Detect which cell encompasses the target text, then output its (X, Y) center coordinate. 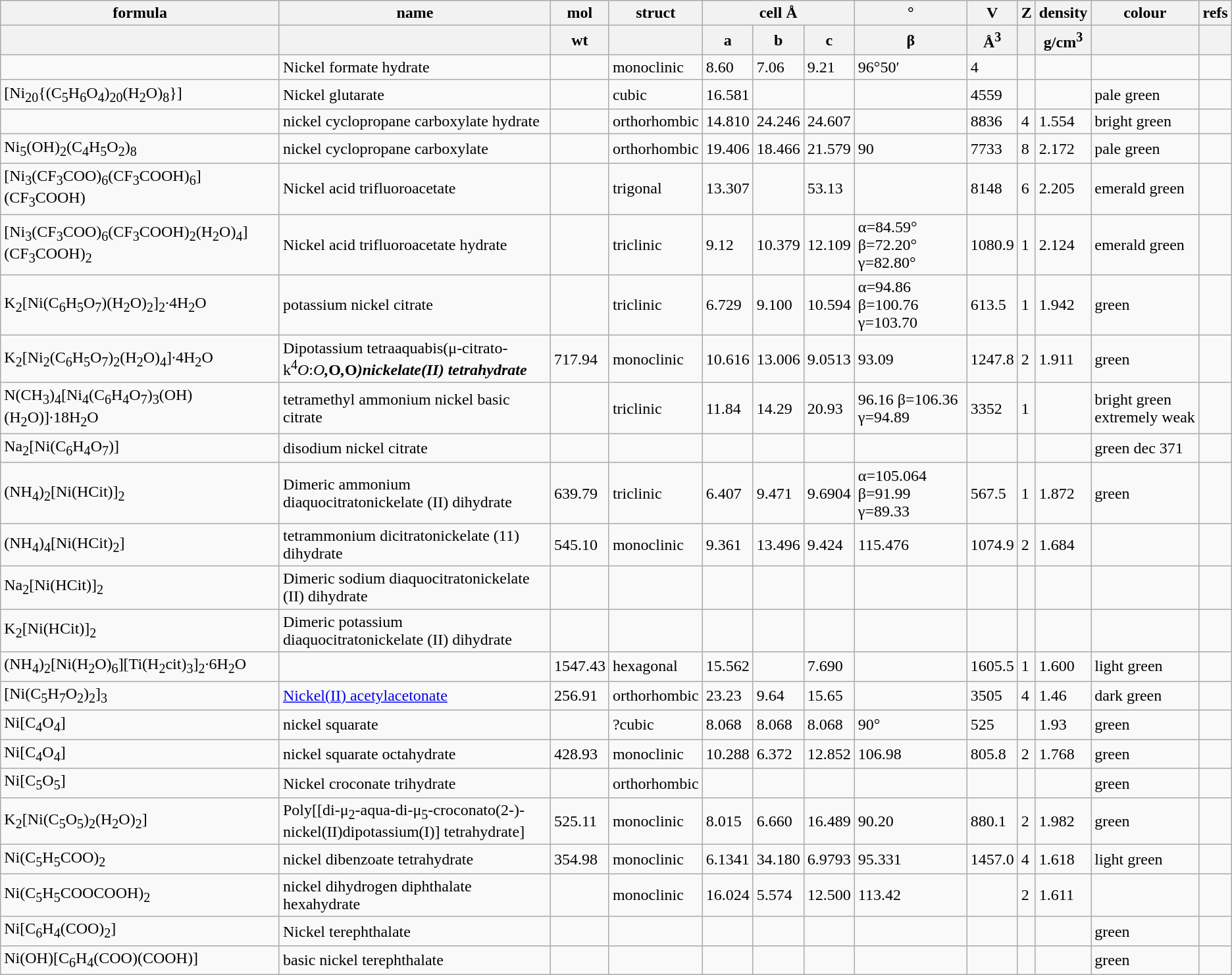
16.489 (829, 821)
1.684 (1063, 545)
hexagonal (655, 666)
1.554 (1063, 122)
struct (655, 13)
1457.0 (992, 859)
16.024 (728, 895)
8836 (992, 122)
[Ni20{(C5H6O4)20(H2O)8}] (140, 94)
6.407 (728, 493)
tetramethyl ammonium nickel basic citrate (415, 408)
[Ni3(CF3COO)6(CF3COOH)6](CF3COOH) (140, 189)
1.618 (1063, 859)
1.768 (1063, 754)
9.424 (829, 545)
name (415, 13)
24.246 (778, 122)
1247.8 (992, 359)
Ni(OH)[C6H4(COO)(COOH)] (140, 961)
Ni(C5H5COO)2 (140, 859)
14.810 (728, 122)
90° (911, 724)
10.616 (728, 359)
13.496 (778, 545)
805.8 (992, 754)
8.60 (728, 67)
90.20 (911, 821)
256.91 (579, 695)
8.015 (728, 821)
trigonal (655, 189)
Z (1027, 13)
6 (1027, 189)
formula (140, 13)
14.29 (778, 408)
tetrammonium dicitratonickelate (11) dihydrate (415, 545)
disodium nickel citrate (415, 448)
1.600 (1063, 666)
5.574 (778, 895)
K2[Ni2(C6H5O7)2(H2O)4]·4H2O (140, 359)
19.406 (728, 149)
12.109 (829, 245)
525 (992, 724)
880.1 (992, 821)
12.852 (829, 754)
9.0513 (829, 359)
15.65 (829, 695)
nickel dihydrogen diphthalate hexahydrate (415, 895)
113.42 (911, 895)
Å3 (992, 41)
13.307 (728, 189)
23.23 (728, 695)
Nickel croconate trihydrate (415, 783)
8 (1027, 149)
53.13 (829, 189)
basic nickel terephthalate (415, 961)
6.729 (728, 305)
° (911, 13)
8148 (992, 189)
g/cm3 (1063, 41)
1.982 (1063, 821)
7733 (992, 149)
3352 (992, 408)
nickel squarate octahydrate (415, 754)
cell Å (778, 13)
refs (1215, 13)
Nickel acid trifluoroacetate (415, 189)
b (778, 41)
wt (579, 41)
1.872 (1063, 493)
9.100 (778, 305)
7.690 (829, 666)
cubic (655, 94)
α=84.59° β=72.20° γ=82.80° (911, 245)
9.6904 (829, 493)
α=94.86 β=100.76 γ=103.70 (911, 305)
green dec 371 (1145, 448)
bright green (1145, 122)
Ni(C5H5COOCOOH)2 (140, 895)
613.5 (992, 305)
10.379 (778, 245)
2.172 (1063, 149)
6.660 (778, 821)
428.93 (579, 754)
34.180 (778, 859)
545.10 (579, 545)
Nickel terephthalate (415, 931)
93.09 (911, 359)
β (911, 41)
1547.43 (579, 666)
7.06 (778, 67)
nickel dibenzoate tetrahydrate (415, 859)
(NH4)2[Ni(HCit)]2 (140, 493)
16.581 (728, 94)
nickel squarate (415, 724)
nickel cyclopropane carboxylate hydrate (415, 122)
nickel cyclopropane carboxylate (415, 149)
K2[Ni(C5O5)2(H2O)2] (140, 821)
?cubic (655, 724)
12.500 (829, 895)
10.594 (829, 305)
15.562 (728, 666)
9.21 (829, 67)
Dimeric sodium diaquocitratonickelate (II) dihydrate (415, 588)
1.611 (1063, 895)
Na2[Ni(HCit)]2 (140, 588)
K2[Ni(C6H5O7)(H2O)2]2·4H2O (140, 305)
18.466 (778, 149)
Dimeric ammonium diaquocitratonickelate (II) dihydrate (415, 493)
6.372 (778, 754)
95.331 (911, 859)
dark green (1145, 695)
Poly[[di-μ2-aqua-di-μ5-croconato(2-)-nickel(II)dipotassium(I)] tetrahydrate] (415, 821)
Na2[Ni(C6H4O7)] (140, 448)
[Ni(C5H7O2)2]3 (140, 695)
9.471 (778, 493)
106.98 (911, 754)
1080.9 (992, 245)
2.205 (1063, 189)
(NH4)2[Ni(H2O)6][Ti(H2cit)3]2·6H2O (140, 666)
9.64 (778, 695)
α=105.064 β=91.99 γ=89.33 (911, 493)
11.84 (728, 408)
V (992, 13)
K2[Ni(HCit)]2 (140, 630)
Nickel(II) acetylacetonate (415, 695)
potassium nickel citrate (415, 305)
N(CH3)4[Ni4(C6H4O7)3(OH)(H2O)]·18H2O (140, 408)
6.1341 (728, 859)
1.93 (1063, 724)
c (829, 41)
density (1063, 13)
4559 (992, 94)
1605.5 (992, 666)
525.11 (579, 821)
mol (579, 13)
354.98 (579, 859)
1.46 (1063, 695)
115.476 (911, 545)
90 (911, 149)
Ni[C5O5] (140, 783)
2.124 (1063, 245)
717.94 (579, 359)
96.16 β=106.36 γ=94.89 (911, 408)
Ni[C6H4(COO)2] (140, 931)
96°50′ (911, 67)
Nickel glutarate (415, 94)
1.942 (1063, 305)
Ni5(OH)2(C4H5O2)8 (140, 149)
6.9793 (829, 859)
21.579 (829, 149)
1074.9 (992, 545)
Dimeric potassium diaquocitratonickelate (II) dihydrate (415, 630)
567.5 (992, 493)
639.79 (579, 493)
9.12 (728, 245)
(NH4)4[Ni(HCit)2] (140, 545)
3505 (992, 695)
20.93 (829, 408)
Nickel formate hydrate (415, 67)
9.361 (728, 545)
bright green extremely weak (1145, 408)
1.911 (1063, 359)
10.288 (728, 754)
colour (1145, 13)
24.607 (829, 122)
Nickel acid trifluoroacetate hydrate (415, 245)
[Ni3(CF3COO)6(CF3COOH)2(H2O)4](CF3COOH)2 (140, 245)
a (728, 41)
13.006 (778, 359)
Dipotassium tetraaquabis(μ-citrato-k4O:O,O,O)nickelate(II) tetrahydrate (415, 359)
